From the cell containing the given text, extract its center point as [x, y] coordinate. 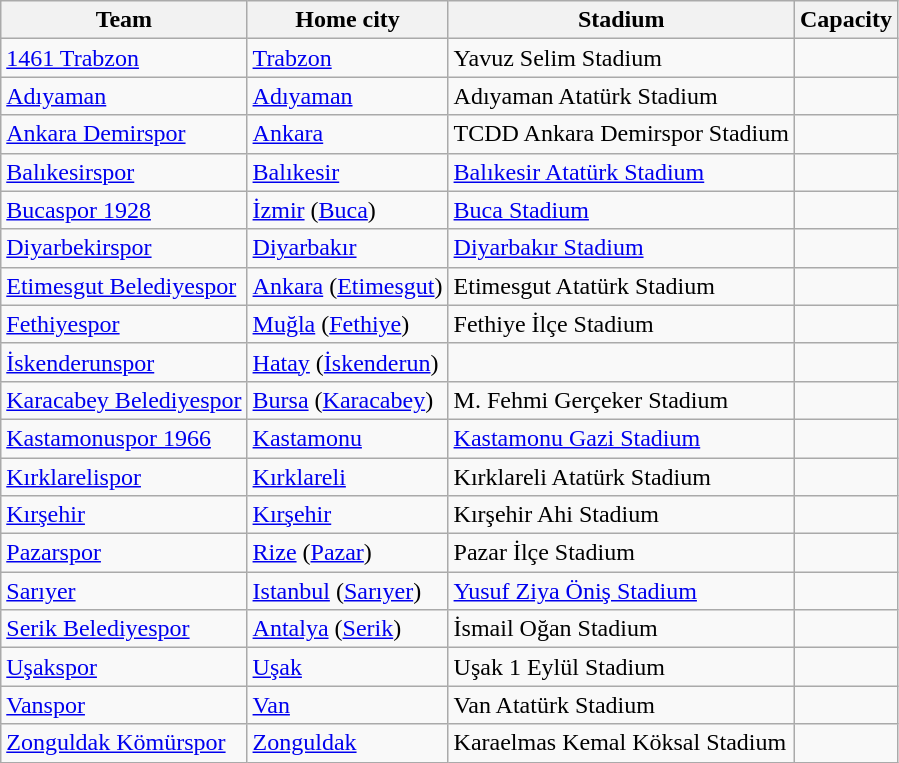
Fethiye İlçe Stadium [621, 324]
Karaelmas Kemal Köksal Stadium [621, 743]
Zonguldak [348, 743]
Uşak [348, 667]
Kırşehir Ahi Stadium [621, 515]
Trabzon [348, 58]
Kırklareli Atatürk Stadium [621, 477]
Etimesgut Atatürk Stadium [621, 286]
Ankara Demirspor [124, 134]
Adıyaman Atatürk Stadium [621, 96]
Rize (Pazar) [348, 553]
İzmir (Buca) [348, 210]
Zonguldak Kömürspor [124, 743]
Serik Belediyespor [124, 629]
Kırklareli [348, 477]
Van [348, 705]
Home city [348, 20]
Diyarbakır Stadium [621, 248]
Yusuf Ziya Öniş Stadium [621, 591]
Antalya (Serik) [348, 629]
Uşak 1 Eylül Stadium [621, 667]
Vanspor [124, 705]
Balıkesir Atatürk Stadium [621, 172]
TCDD Ankara Demirspor Stadium [621, 134]
Van Atatürk Stadium [621, 705]
Bursa (Karacabey) [348, 400]
Diyarbakır [348, 248]
Kastamonu [348, 438]
Capacity [846, 20]
Etimesgut Belediyespor [124, 286]
Team [124, 20]
Sarıyer [124, 591]
İsmail Oğan Stadium [621, 629]
Balıkesirspor [124, 172]
Istanbul (Sarıyer) [348, 591]
Fethiyespor [124, 324]
1461 Trabzon [124, 58]
İskenderunspor [124, 362]
Diyarbekirspor [124, 248]
Karacabey Belediyespor [124, 400]
Pazar İlçe Stadium [621, 553]
Kastamonu Gazi Stadium [621, 438]
Balıkesir [348, 172]
Ankara [348, 134]
Kastamonuspor 1966 [124, 438]
Hatay (İskenderun) [348, 362]
Muğla (Fethiye) [348, 324]
Bucaspor 1928 [124, 210]
Pazarspor [124, 553]
Ankara (Etimesgut) [348, 286]
Stadium [621, 20]
Uşakspor [124, 667]
Yavuz Selim Stadium [621, 58]
M. Fehmi Gerçeker Stadium [621, 400]
Buca Stadium [621, 210]
Kırklarelispor [124, 477]
